From the cell containing the given text, extract its center point as (x, y) coordinate. 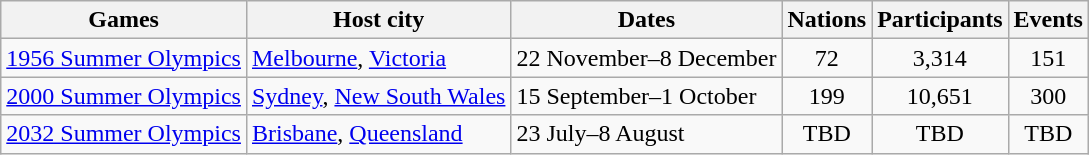
151 (1048, 58)
Melbourne, Victoria (378, 58)
Events (1048, 20)
Brisbane, Queensland (378, 134)
15 September–1 October (646, 96)
1956 Summer Olympics (124, 58)
10,651 (940, 96)
72 (827, 58)
23 July–8 August (646, 134)
22 November–8 December (646, 58)
3,314 (940, 58)
2032 Summer Olympics (124, 134)
Dates (646, 20)
Sydney, New South Wales (378, 96)
Nations (827, 20)
199 (827, 96)
Participants (940, 20)
Games (124, 20)
Host city (378, 20)
2000 Summer Olympics (124, 96)
300 (1048, 96)
